Scan for the cell matching the given text and deliver its (x, y) coordinate at center. 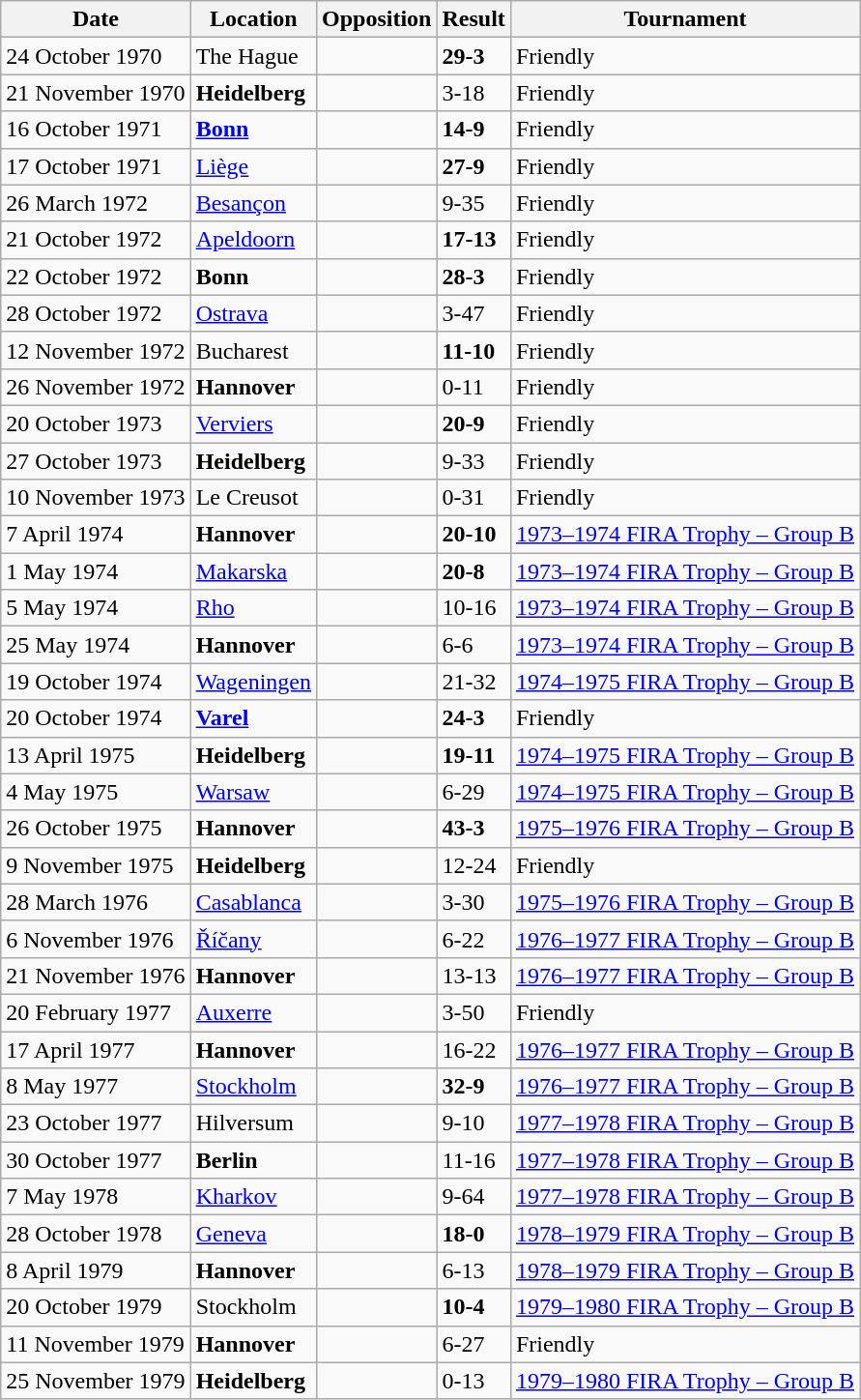
6 November 1976 (96, 939)
6-29 (474, 792)
13 April 1975 (96, 755)
22 October 1972 (96, 277)
Říčany (253, 939)
20-8 (474, 571)
Hilversum (253, 1123)
9-35 (474, 203)
Apeldoorn (253, 240)
9-10 (474, 1123)
25 November 1979 (96, 1381)
Tournament (684, 19)
Geneva (253, 1234)
8 April 1979 (96, 1270)
6-22 (474, 939)
Bucharest (253, 350)
24 October 1970 (96, 56)
27-9 (474, 166)
6-13 (474, 1270)
Warsaw (253, 792)
Le Creusot (253, 498)
0-31 (474, 498)
Wageningen (253, 682)
12-24 (474, 865)
26 October 1975 (96, 829)
Rho (253, 608)
21 October 1972 (96, 240)
Varel (253, 718)
Casablanca (253, 902)
20 February 1977 (96, 1012)
27 October 1973 (96, 461)
0-13 (474, 1381)
3-50 (474, 1012)
28 March 1976 (96, 902)
7 April 1974 (96, 535)
16 October 1971 (96, 130)
Date (96, 19)
9 November 1975 (96, 865)
23 October 1977 (96, 1123)
Verviers (253, 423)
6-27 (474, 1344)
30 October 1977 (96, 1160)
The Hague (253, 56)
21 November 1970 (96, 93)
7 May 1978 (96, 1197)
20 October 1974 (96, 718)
10-4 (474, 1307)
12 November 1972 (96, 350)
10-16 (474, 608)
21 November 1976 (96, 976)
13-13 (474, 976)
Ostrava (253, 313)
26 November 1972 (96, 387)
11-16 (474, 1160)
Berlin (253, 1160)
0-11 (474, 387)
3-30 (474, 902)
6-6 (474, 645)
9-33 (474, 461)
18-0 (474, 1234)
11-10 (474, 350)
14-9 (474, 130)
20 October 1979 (96, 1307)
28-3 (474, 277)
8 May 1977 (96, 1087)
20-9 (474, 423)
20-10 (474, 535)
Opposition (377, 19)
25 May 1974 (96, 645)
32-9 (474, 1087)
16-22 (474, 1049)
Result (474, 19)
1 May 1974 (96, 571)
29-3 (474, 56)
24-3 (474, 718)
17 April 1977 (96, 1049)
17 October 1971 (96, 166)
Auxerre (253, 1012)
10 November 1973 (96, 498)
Liège (253, 166)
21-32 (474, 682)
19 October 1974 (96, 682)
3-47 (474, 313)
43-3 (474, 829)
Location (253, 19)
Kharkov (253, 1197)
4 May 1975 (96, 792)
17-13 (474, 240)
3-18 (474, 93)
5 May 1974 (96, 608)
Besançon (253, 203)
Makarska (253, 571)
19-11 (474, 755)
20 October 1973 (96, 423)
28 October 1978 (96, 1234)
28 October 1972 (96, 313)
11 November 1979 (96, 1344)
26 March 1972 (96, 203)
9-64 (474, 1197)
